Extract the (X, Y) coordinate from the center of the cell holding the provided text.  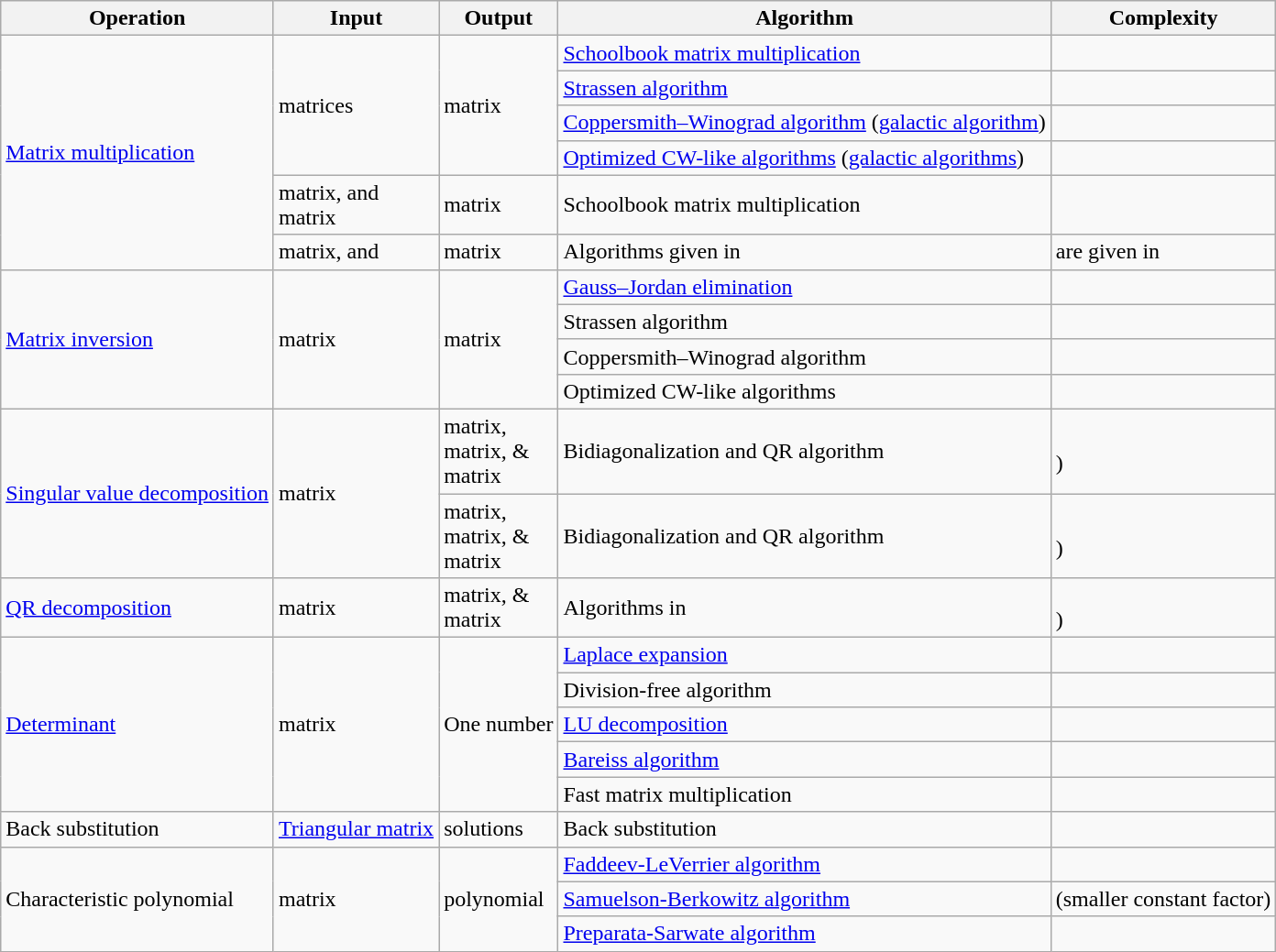
Division-free algorithm (805, 690)
Matrix multiplication (137, 152)
One number (499, 725)
Fast matrix multiplication (805, 794)
Algorithms given in (805, 252)
Determinant (137, 725)
Characteristic polynomial (137, 899)
Preparata-Sarwate algorithm (805, 934)
Faddeev-LeVerrier algorithm (805, 864)
solutions (499, 829)
Optimized CW-like algorithms (805, 391)
(smaller constant factor) (1163, 899)
Coppersmith–Winograd algorithm (805, 356)
Samuelson-Berkowitz algorithm (805, 899)
Input (356, 18)
Matrix inversion (137, 339)
Complexity (1163, 18)
matrix, and (356, 252)
Laplace expansion (805, 655)
Output (499, 18)
matrix, & matrix (499, 608)
matrix, and matrix (356, 205)
LU decomposition (805, 725)
Operation (137, 18)
polynomial (499, 899)
Bareiss algorithm (805, 760)
Triangular matrix (356, 829)
Gauss–Jordan elimination (805, 287)
Algorithms in (805, 608)
Optimized CW-like algorithms (galactic algorithms) (805, 158)
are given in (1163, 252)
Coppersmith–Winograd algorithm (galactic algorithm) (805, 123)
Algorithm (805, 18)
matrices (356, 105)
Singular value decomposition (137, 493)
QR decomposition (137, 608)
